Find where the given text appears and provide that cell's center as (X, Y) coordinate. 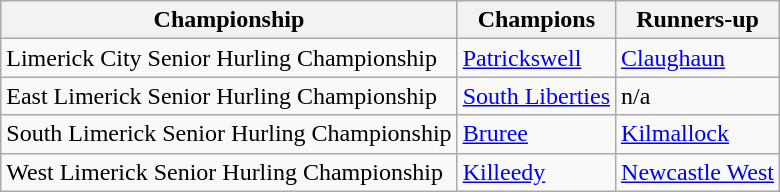
Killeedy (536, 172)
Claughaun (698, 58)
Champions (536, 20)
Patrickswell (536, 58)
East Limerick Senior Hurling Championship (229, 96)
West Limerick Senior Hurling Championship (229, 172)
Newcastle West (698, 172)
Championship (229, 20)
South Liberties (536, 96)
South Limerick Senior Hurling Championship (229, 134)
n/a (698, 96)
Kilmallock (698, 134)
Runners-up (698, 20)
Bruree (536, 134)
Limerick City Senior Hurling Championship (229, 58)
